From the cell containing the given text, extract its center point as [X, Y] coordinate. 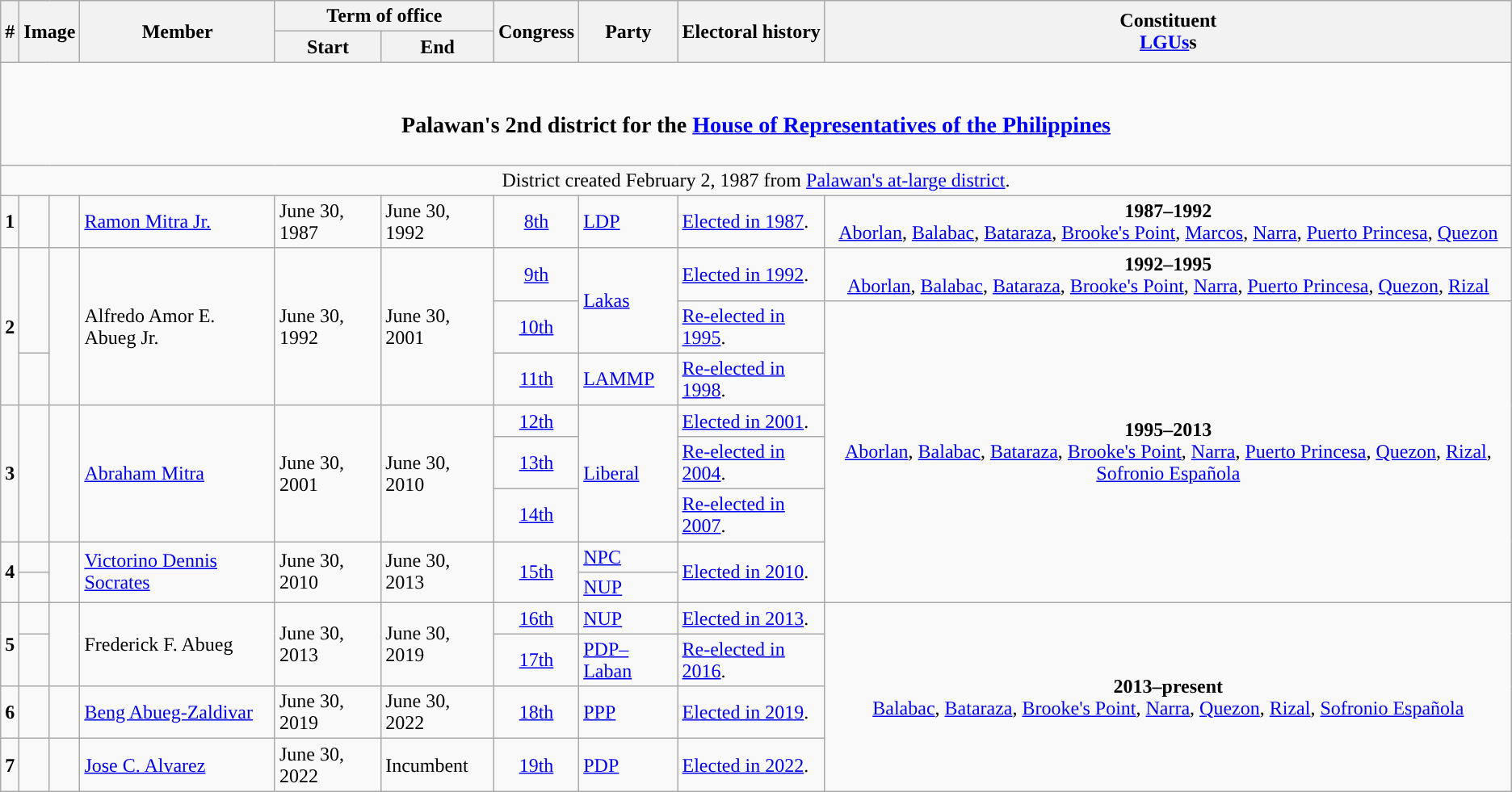
Term of office [384, 16]
PDP–Laban [628, 660]
Re-elected in 1998. [751, 379]
ConstituentLGUss [1168, 31]
Re-elected in 2004. [751, 462]
Elected in 2019. [751, 712]
14th [536, 515]
PDP [628, 765]
15th [536, 572]
4 [10, 572]
Abraham Mitra [178, 473]
Jose C. Alvarez [178, 765]
Image [50, 31]
Re-elected in 2007. [751, 515]
9th [536, 274]
Alfredo Amor E. Abueg Jr. [178, 326]
16th [536, 618]
13th [536, 462]
2 [10, 326]
11th [536, 379]
5 [10, 644]
Elected in 1992. [751, 274]
Re-elected in 2016. [751, 660]
Ramon Mitra Jr. [178, 221]
Member [178, 31]
District created February 2, 1987 from Palawan's at-large district. [756, 180]
Victorino Dennis Socrates [178, 572]
3 [10, 473]
PPP [628, 712]
Elected in 2001. [751, 421]
6 [10, 712]
8th [536, 221]
Frederick F. Abueg [178, 644]
10th [536, 326]
Congress [536, 31]
Elected in 1987. [751, 221]
1987–1992Aborlan, Balabac, Bataraza, Brooke's Point, Marcos, Narra, Puerto Princesa, Quezon [1168, 221]
Incumbent [438, 765]
# [10, 31]
19th [536, 765]
Elected in 2022. [751, 765]
LDP [628, 221]
NPC [628, 557]
LAMMP [628, 379]
1992–1995Aborlan, Balabac, Bataraza, Brooke's Point, Narra, Puerto Princesa, Quezon, Rizal [1168, 274]
Party [628, 31]
7 [10, 765]
2013–presentBalabac, Bataraza, Brooke's Point, Narra, Quezon, Rizal, Sofronio Española [1168, 698]
Start [328, 47]
End [438, 47]
Palawan's 2nd district for the House of Representatives of the Philippines [756, 113]
Lakas [628, 300]
Re-elected in 1995. [751, 326]
17th [536, 660]
Elected in 2013. [751, 618]
Liberal [628, 473]
Electoral history [751, 31]
18th [536, 712]
Elected in 2010. [751, 572]
1 [10, 221]
1995–2013Aborlan, Balabac, Bataraza, Brooke's Point, Narra, Puerto Princesa, Quezon, Rizal, Sofronio Española [1168, 451]
Beng Abueg-Zaldivar [178, 712]
June 30, 1987 [328, 221]
12th [536, 421]
